Locate the cell with the specified text and output its [x, y] center coordinate. 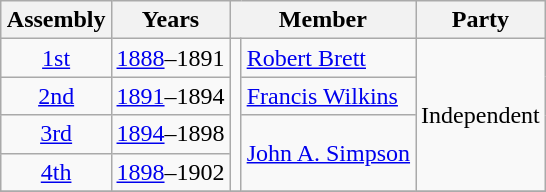
1888–1891 [170, 58]
Party [481, 20]
Member [323, 20]
Independent [481, 115]
1894–1898 [170, 134]
Robert Brett [328, 58]
John A. Simpson [328, 153]
Francis Wilkins [328, 96]
1898–1902 [170, 172]
4th [56, 172]
2nd [56, 96]
Years [170, 20]
1st [56, 58]
1891–1894 [170, 96]
3rd [56, 134]
Assembly [56, 20]
